Capture the cell that displays the provided text and extract its (X, Y) central coordinate. 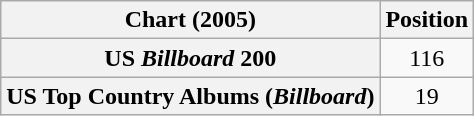
116 (427, 58)
US Top Country Albums (Billboard) (190, 96)
19 (427, 96)
US Billboard 200 (190, 58)
Position (427, 20)
Chart (2005) (190, 20)
